Return the (x, y) coordinate for the center point of the cell that contains the specified text.  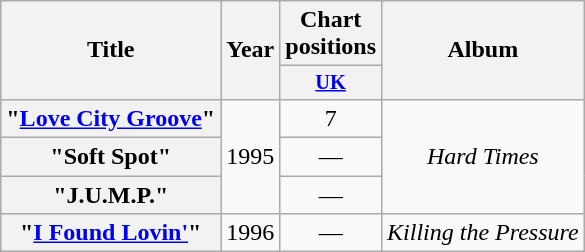
"J.U.M.P." (111, 195)
Killing the Pressure (484, 233)
"I Found Lovin'" (111, 233)
"Soft Spot" (111, 157)
UK (331, 83)
7 (331, 118)
1995 (250, 156)
Album (484, 50)
Hard Times (484, 156)
Chart positions (331, 34)
Title (111, 50)
"Love City Groove" (111, 118)
1996 (250, 233)
Year (250, 50)
